Provide the (X, Y) coordinate of the cell's center where the given text is located.  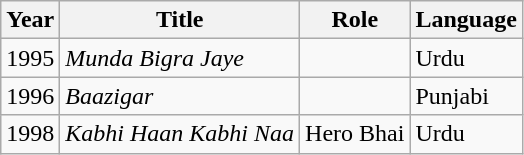
Role (355, 20)
Baazigar (180, 96)
1995 (30, 58)
Hero Bhai (355, 134)
Year (30, 20)
Punjabi (466, 96)
1996 (30, 96)
Title (180, 20)
Kabhi Haan Kabhi Naa (180, 134)
Language (466, 20)
1998 (30, 134)
Munda Bigra Jaye (180, 58)
